Scan for the cell matching the given text and deliver its (x, y) coordinate at center. 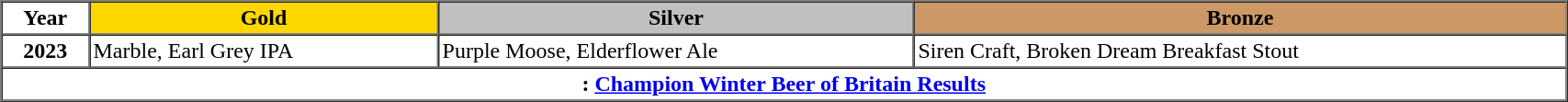
Siren Craft, Broken Dream Breakfast Stout (1240, 51)
Bronze (1240, 18)
Silver (676, 18)
Purple Moose, Elderflower Ale (676, 51)
Year (46, 18)
Gold (264, 18)
2023 (46, 51)
: Champion Winter Beer of Britain Results (784, 85)
Marble, Earl Grey IPA (264, 51)
